Determine the (X, Y) coordinate at the center of the cell enclosing the given text.  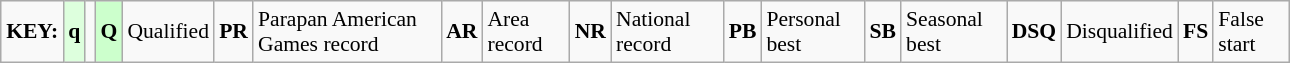
q (74, 32)
Personal best (812, 32)
Parapan American Games record (347, 32)
SB (884, 32)
Q (108, 32)
NR (590, 32)
National record (668, 32)
False start (1251, 32)
DSQ (1034, 32)
Seasonal best (954, 32)
KEY: (32, 32)
FS (1196, 32)
Disqualified (1120, 32)
Area record (526, 32)
PB (743, 32)
Qualified (168, 32)
PR (234, 32)
AR (462, 32)
